Find where the given text appears and provide that cell's center as (X, Y) coordinate. 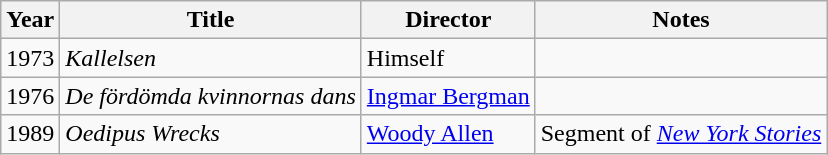
Notes (681, 20)
Title (211, 20)
1989 (30, 134)
Woody Allen (448, 134)
Year (30, 20)
De fördömda kvinnornas dans (211, 96)
Director (448, 20)
Kallelsen (211, 58)
Ingmar Bergman (448, 96)
1973 (30, 58)
Segment of New York Stories (681, 134)
Oedipus Wrecks (211, 134)
1976 (30, 96)
Himself (448, 58)
